Determine the [x, y] coordinate at the center of the cell enclosing the given text.  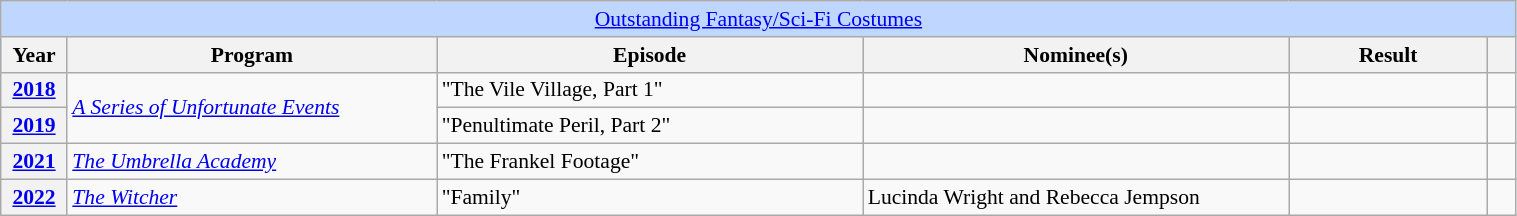
"The Frankel Footage" [650, 162]
2022 [34, 197]
2019 [34, 126]
Outstanding Fantasy/Sci-Fi Costumes [758, 19]
"Penultimate Peril, Part 2" [650, 126]
"The Vile Village, Part 1" [650, 90]
Lucinda Wright and Rebecca Jempson [1076, 197]
Result [1388, 55]
A Series of Unfortunate Events [252, 108]
The Umbrella Academy [252, 162]
Program [252, 55]
2021 [34, 162]
"Family" [650, 197]
Nominee(s) [1076, 55]
The Witcher [252, 197]
Year [34, 55]
2018 [34, 90]
Episode [650, 55]
